Extract the [X, Y] coordinate from the center of the cell holding the provided text.  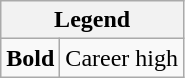
Career high [122, 58]
Legend [92, 20]
Bold [30, 58]
